For the text-containing cell, return its midpoint in (x, y) coordinate format. 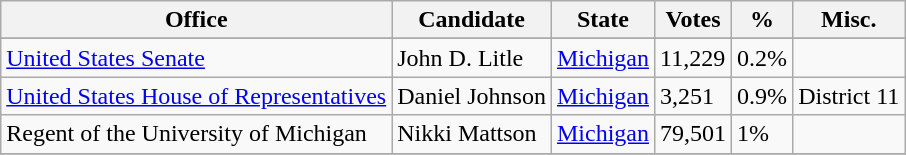
Misc. (849, 20)
United States Senate (196, 58)
Daniel Johnson (472, 96)
Office (196, 20)
Nikki Mattson (472, 134)
State (602, 20)
Votes (694, 20)
0.9% (762, 96)
Candidate (472, 20)
1% (762, 134)
Regent of the University of Michigan (196, 134)
% (762, 20)
District 11 (849, 96)
0.2% (762, 58)
United States House of Representatives (196, 96)
11,229 (694, 58)
3,251 (694, 96)
John D. Litle (472, 58)
79,501 (694, 134)
